Extract the [x, y] coordinate from the center of the cell holding the provided text.  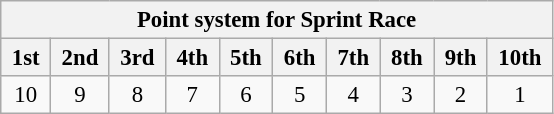
2nd [80, 58]
4th [192, 58]
9th [461, 58]
5 [300, 95]
1st [26, 58]
8 [137, 95]
8th [407, 58]
7 [192, 95]
6 [246, 95]
2 [461, 95]
6th [300, 58]
10 [26, 95]
7th [353, 58]
5th [246, 58]
1 [520, 95]
10th [520, 58]
3rd [137, 58]
4 [353, 95]
9 [80, 95]
3 [407, 95]
Point system for Sprint Race [277, 20]
